Scan for the cell matching the given text and deliver its [X, Y] coordinate at center. 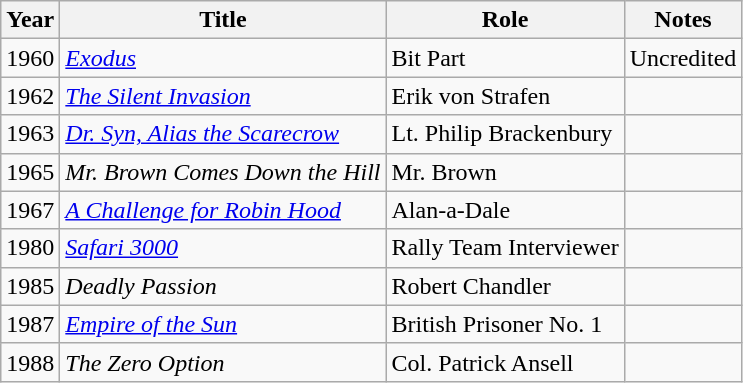
Exodus [223, 58]
1962 [30, 96]
Role [505, 20]
Alan-a-Dale [505, 210]
Deadly Passion [223, 286]
1987 [30, 324]
Col. Patrick Ansell [505, 362]
Erik von Strafen [505, 96]
Lt. Philip Brackenbury [505, 134]
Bit Part [505, 58]
Robert Chandler [505, 286]
The Silent Invasion [223, 96]
Notes [683, 20]
1960 [30, 58]
1988 [30, 362]
Mr. Brown [505, 172]
1963 [30, 134]
1980 [30, 248]
A Challenge for Robin Hood [223, 210]
Title [223, 20]
Dr. Syn, Alias the Scarecrow [223, 134]
Year [30, 20]
British Prisoner No. 1 [505, 324]
Mr. Brown Comes Down the Hill [223, 172]
Empire of the Sun [223, 324]
1967 [30, 210]
Safari 3000 [223, 248]
1985 [30, 286]
Rally Team Interviewer [505, 248]
The Zero Option [223, 362]
1965 [30, 172]
Uncredited [683, 58]
